Provide the [X, Y] coordinate of the cell's center where the given text is located.  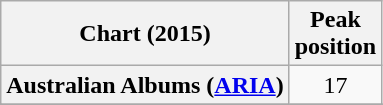
Chart (2015) [145, 34]
Australian Albums (ARIA) [145, 85]
Peakposition [335, 34]
17 [335, 85]
